Detect which cell encompasses the target text, then output its [x, y] center coordinate. 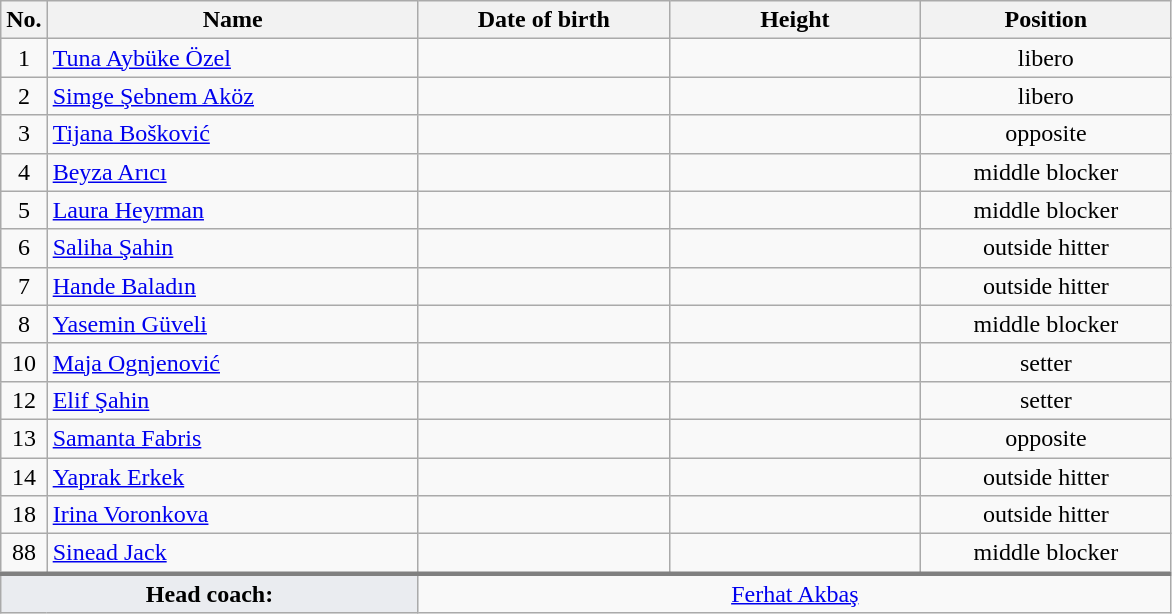
5 [24, 210]
14 [24, 477]
Ferhat Akbaş [794, 593]
8 [24, 324]
Laura Heyrman [232, 210]
Hande Baladın [232, 286]
Height [794, 20]
Sinead Jack [232, 554]
1 [24, 58]
Saliha Şahin [232, 248]
Elif Şahin [232, 400]
2 [24, 96]
Simge Şebnem Aköz [232, 96]
Tuna Aybüke Özel [232, 58]
18 [24, 515]
13 [24, 438]
Date of birth [544, 20]
6 [24, 248]
Yasemin Güveli [232, 324]
Head coach: [210, 593]
12 [24, 400]
No. [24, 20]
Irina Voronkova [232, 515]
Tijana Bošković [232, 134]
Position [1046, 20]
Maja Ognjenović [232, 362]
Samanta Fabris [232, 438]
7 [24, 286]
4 [24, 172]
3 [24, 134]
10 [24, 362]
Yaprak Erkek [232, 477]
88 [24, 554]
Name [232, 20]
Beyza Arıcı [232, 172]
